Locate the cell with the specified text and output its (X, Y) center coordinate. 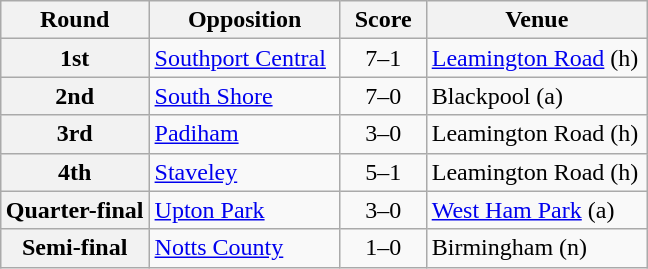
Score (383, 20)
Blackpool (a) (536, 96)
Round (74, 20)
5–1 (383, 172)
Notts County (244, 248)
1st (74, 58)
Semi-final (74, 248)
Upton Park (244, 210)
Opposition (244, 20)
Staveley (244, 172)
7–1 (383, 58)
7–0 (383, 96)
South Shore (244, 96)
Venue (536, 20)
3rd (74, 134)
4th (74, 172)
1–0 (383, 248)
Southport Central (244, 58)
West Ham Park (a) (536, 210)
Quarter-final (74, 210)
2nd (74, 96)
Padiham (244, 134)
Birmingham (n) (536, 248)
